Pinpoint the cell where the given text exists, returning its [x, y] midpoint coordinate. 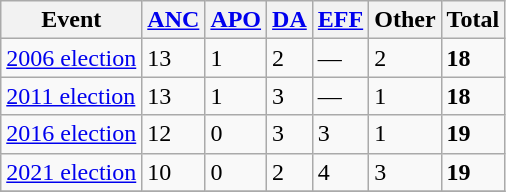
12 [174, 134]
DA [290, 20]
2016 election [72, 134]
Event [72, 20]
2006 election [72, 58]
2011 election [72, 96]
ANC [174, 20]
2021 election [72, 172]
4 [340, 172]
EFF [340, 20]
Other [405, 20]
10 [174, 172]
Total [473, 20]
APO [236, 20]
